Find where the given text appears and provide that cell's center as [X, Y] coordinate. 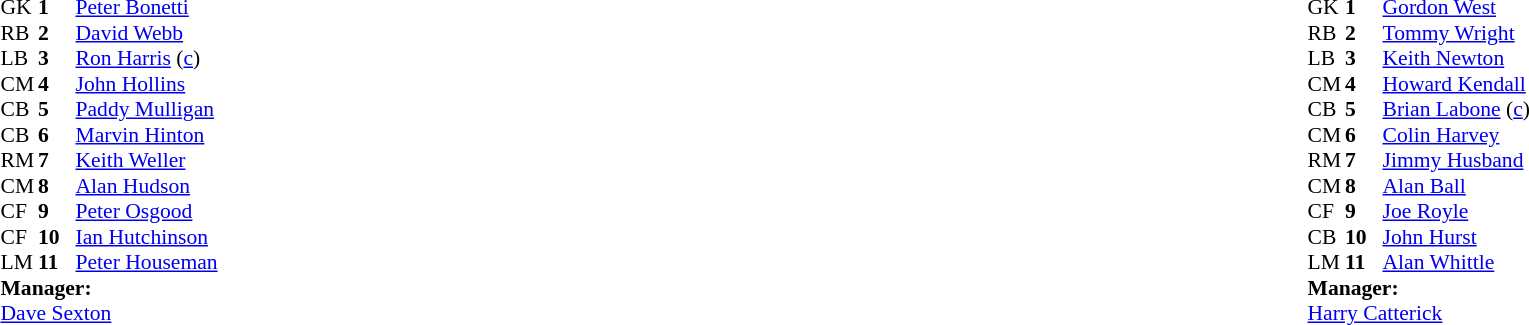
John Hollins [147, 84]
Manager: [108, 288]
Ron Harris (c) [147, 59]
Keith Weller [147, 161]
Ian Hutchinson [147, 237]
Alan Hudson [147, 186]
Paddy Mulligan [147, 109]
Marvin Hinton [147, 135]
David Webb [147, 33]
Peter Osgood [147, 211]
Peter Houseman [147, 263]
